Extract the (x, y) coordinate from the center of the cell holding the provided text.  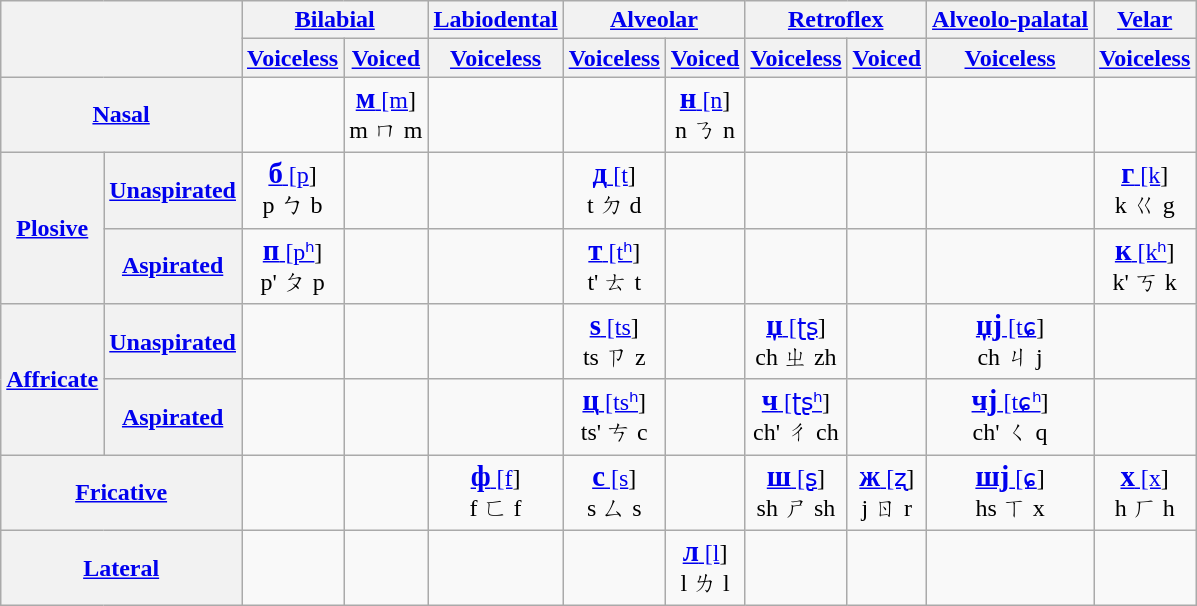
Retroflex (836, 20)
Velar (1145, 20)
Fricative (122, 493)
л [l]l ㄌ l (705, 568)
х [x]h ㄏ h (1145, 493)
с [s]s ㄙ s (614, 493)
п [pʰ]p' ㄆ p (293, 266)
д [t]t ㄉ d (614, 190)
ф [f]f ㄈ f (496, 493)
ц [tsʰ]ts' ㄘ c (614, 417)
шј [ɕ]hs ㄒ x (1010, 493)
чј [tɕʰ]ch' ㄑ q (1010, 417)
Affricate (52, 380)
ж [ʐ]j ㄖ r (887, 493)
к [kʰ]k' ㄎ k (1145, 266)
Labiodental (496, 20)
Plosive (52, 228)
б [p]p ㄅ b (293, 190)
џ [ʈʂ]ch ㄓ zh (796, 342)
ш [ʂ]sh ㄕ sh (796, 493)
Lateral (122, 568)
ѕ [ts]ts ㄗ z (614, 342)
т [tʰ]t' ㄊ t (614, 266)
н [n]n ㄋ n (705, 115)
ч [ʈʂʰ]ch' ㄔ ch (796, 417)
Alveolo-palatal (1010, 20)
Alveolar (654, 20)
Bilabial (336, 20)
Nasal (122, 115)
г [k]k ㄍ g (1145, 190)
џј [tɕ]ch ㄐ j (1010, 342)
м [m]m ㄇ m (386, 115)
